Output the (X, Y) coordinate of the center of the cell containing the given text.  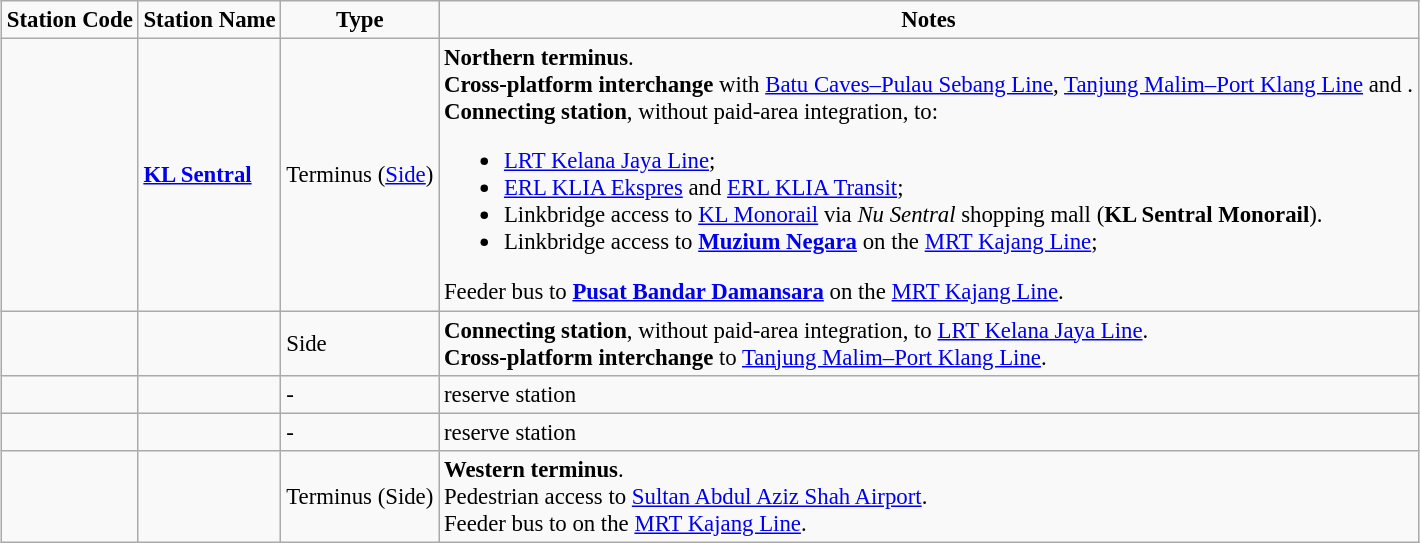
Western terminus.Pedestrian access to Sultan Abdul Aziz Shah Airport.Feeder bus to on the MRT Kajang Line. (929, 496)
Connecting station, without paid-area integration, to LRT Kelana Jaya Line.Cross-platform interchange to Tanjung Malim–Port Klang Line. (929, 344)
Side (360, 344)
Notes (929, 20)
KL Sentral (210, 175)
Station Name (210, 20)
Type (360, 20)
Station Code (70, 20)
